Return [x, y] of the center of cell containing provided text 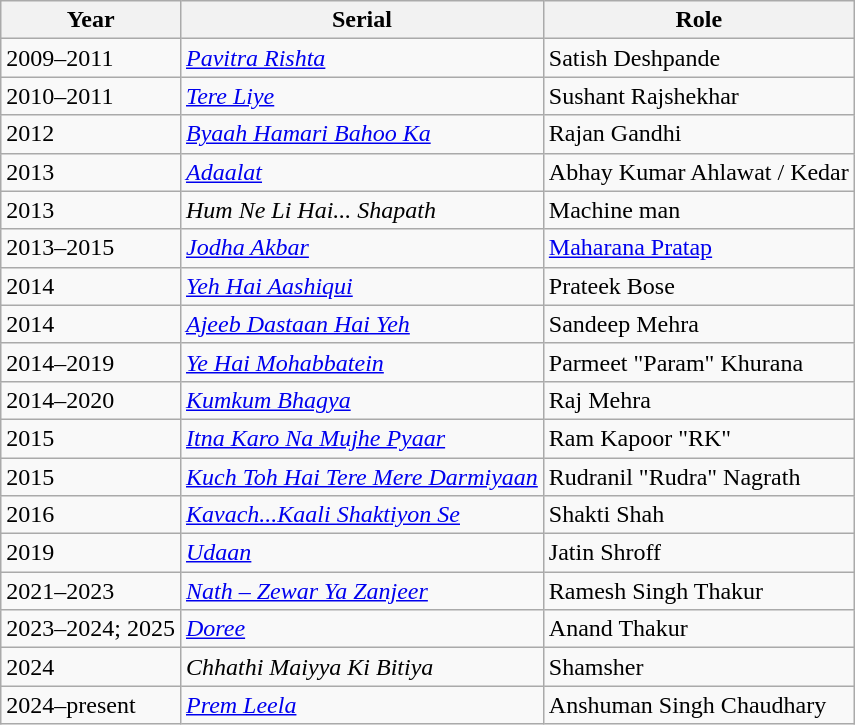
Itna Karo Na Mujhe Pyaar [362, 438]
Sandeep Mehra [698, 324]
Chhathi Maiyya Ki Bitiya [362, 667]
Adaalat [362, 172]
Nath – Zewar Ya Zanjeer [362, 591]
Rajan Gandhi [698, 134]
2019 [91, 553]
Ajeeb Dastaan Hai Yeh [362, 324]
Sushant Rajshekhar [698, 96]
Yeh Hai Aashiqui [362, 286]
Ye Hai Mohabbatein [362, 362]
2014–2019 [91, 362]
Raj Mehra [698, 400]
Maharana Pratap [698, 248]
Hum Ne Li Hai... Shapath [362, 210]
Shakti Shah [698, 515]
Prateek Bose [698, 286]
Udaan [362, 553]
2023–2024; 2025 [91, 629]
Ram Kapoor "RK" [698, 438]
2016 [91, 515]
Parmeet "Param" Khurana [698, 362]
Byaah Hamari Bahoo Ka [362, 134]
2024 [91, 667]
2009–2011 [91, 58]
Role [698, 20]
Machine man [698, 210]
Serial [362, 20]
Tere Liye [362, 96]
2010–2011 [91, 96]
Year [91, 20]
Rudranil "Rudra" Nagrath [698, 477]
Kuch Toh Hai Tere Mere Darmiyaan [362, 477]
Jatin Shroff [698, 553]
Abhay Kumar Ahlawat / Kedar [698, 172]
2021–2023 [91, 591]
2024–present [91, 705]
Kumkum Bhagya [362, 400]
Shamsher [698, 667]
Satish Deshpande [698, 58]
Ramesh Singh Thakur [698, 591]
Jodha Akbar [362, 248]
Anand Thakur [698, 629]
2012 [91, 134]
Anshuman Singh Chaudhary [698, 705]
Prem Leela [362, 705]
Kavach...Kaali Shaktiyon Se [362, 515]
2013–2015 [91, 248]
Doree [362, 629]
Pavitra Rishta [362, 58]
2014–2020 [91, 400]
